From the cell containing the given text, extract its center point as (X, Y) coordinate. 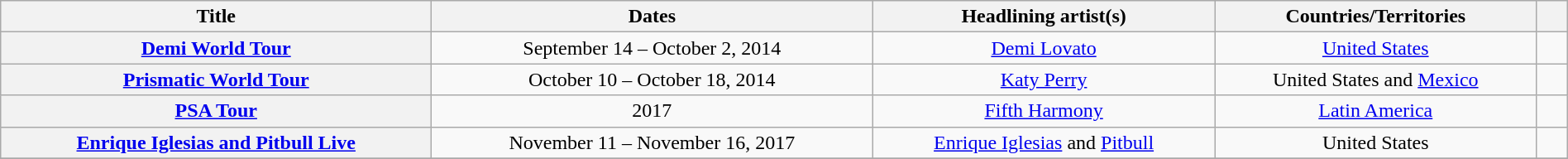
October 10 – October 18, 2014 (652, 79)
PSA Tour (217, 111)
Latin America (1375, 111)
November 11 – November 16, 2017 (652, 142)
Headlining artist(s) (1044, 17)
2017 (652, 111)
Fifth Harmony (1044, 111)
September 14 – October 2, 2014 (652, 48)
Dates (652, 17)
Title (217, 17)
Demi World Tour (217, 48)
Enrique Iglesias and Pitbull (1044, 142)
Demi Lovato (1044, 48)
Katy Perry (1044, 79)
United States and Mexico (1375, 79)
Prismatic World Tour (217, 79)
Countries/Territories (1375, 17)
Enrique Iglesias and Pitbull Live (217, 142)
